For the text-containing cell, return its midpoint in (x, y) coordinate format. 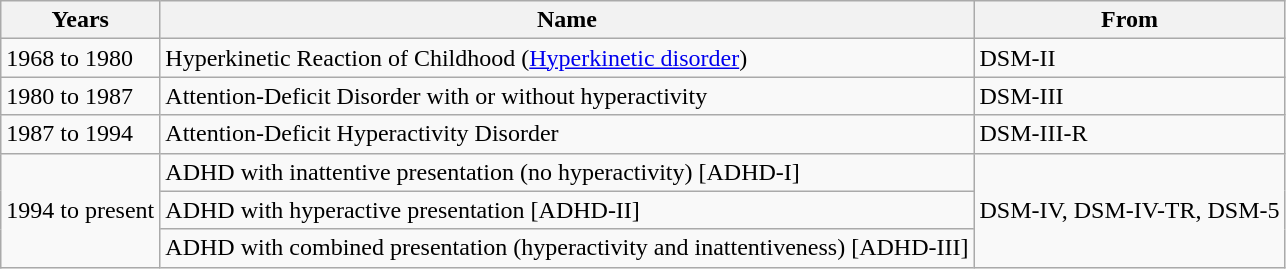
1980 to 1987 (80, 96)
ADHD with combined presentation (hyperactivity and inattentiveness) [ADHD-III] (567, 248)
Name (567, 20)
DSM-II (1130, 58)
Attention-Deficit Disorder with or without hyperactivity (567, 96)
DSM-IV, DSM-IV-TR, DSM-5 (1130, 210)
Years (80, 20)
DSM-III-R (1130, 134)
Attention-Deficit Hyperactivity Disorder (567, 134)
DSM-III (1130, 96)
1987 to 1994 (80, 134)
1968 to 1980 (80, 58)
ADHD with hyperactive presentation [ADHD-II] (567, 210)
ADHD with inattentive presentation (no hyperactivity) [ADHD-I] (567, 172)
1994 to present (80, 210)
From (1130, 20)
Hyperkinetic Reaction of Childhood (Hyperkinetic disorder) (567, 58)
